Determine the (X, Y) coordinate at the center of the cell enclosing the given text.  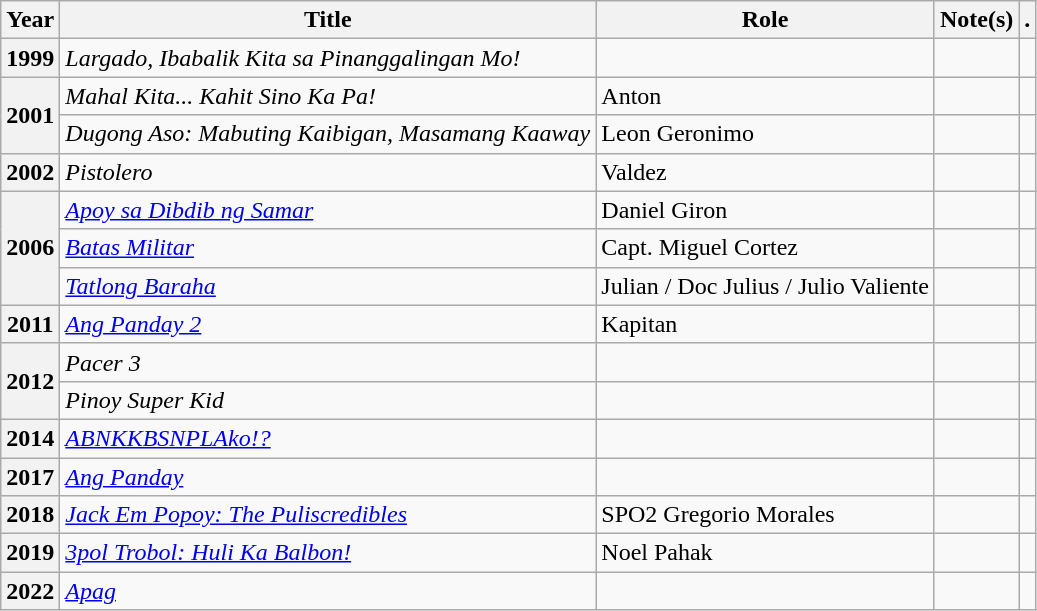
. (1028, 20)
Title (328, 20)
Dugong Aso: Mabuting Kaibigan, Masamang Kaaway (328, 134)
ABNKKBSNPLAko!? (328, 438)
Largado, Ibabalik Kita sa Pinanggalingan Mo! (328, 58)
Ang Panday 2 (328, 324)
Mahal Kita... Kahit Sino Ka Pa! (328, 96)
Daniel Giron (766, 210)
Year (30, 20)
Pacer 3 (328, 362)
Noel Pahak (766, 553)
1999 (30, 58)
Pinoy Super Kid (328, 400)
Apoy sa Dibdib ng Samar (328, 210)
Tatlong Baraha (328, 286)
Note(s) (976, 20)
Role (766, 20)
2006 (30, 248)
Batas Militar (328, 248)
2022 (30, 591)
2014 (30, 438)
Valdez (766, 172)
Pistolero (328, 172)
Julian / Doc Julius / Julio Valiente (766, 286)
3pol Trobol: Huli Ka Balbon! (328, 553)
Jack Em Popoy: The Puliscredibles (328, 515)
2018 (30, 515)
2001 (30, 115)
Apag (328, 591)
2017 (30, 477)
2011 (30, 324)
Leon Geronimo (766, 134)
Ang Panday (328, 477)
2019 (30, 553)
2002 (30, 172)
2012 (30, 381)
Capt. Miguel Cortez (766, 248)
Anton (766, 96)
SPO2 Gregorio Morales (766, 515)
Kapitan (766, 324)
